Find where the given text appears and provide that cell's center as [X, Y] coordinate. 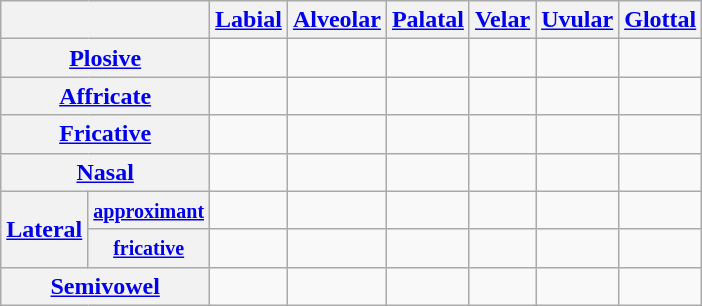
approximant [149, 210]
fricative [149, 248]
Alveolar [336, 20]
Velar [502, 20]
Nasal [106, 172]
Labial [249, 20]
Affricate [106, 96]
Glottal [660, 20]
Semivowel [106, 286]
Lateral [44, 229]
Uvular [578, 20]
Palatal [428, 20]
Fricative [106, 134]
Plosive [106, 58]
